Identify which cell holds the provided text, then report its [x, y] central coordinate. 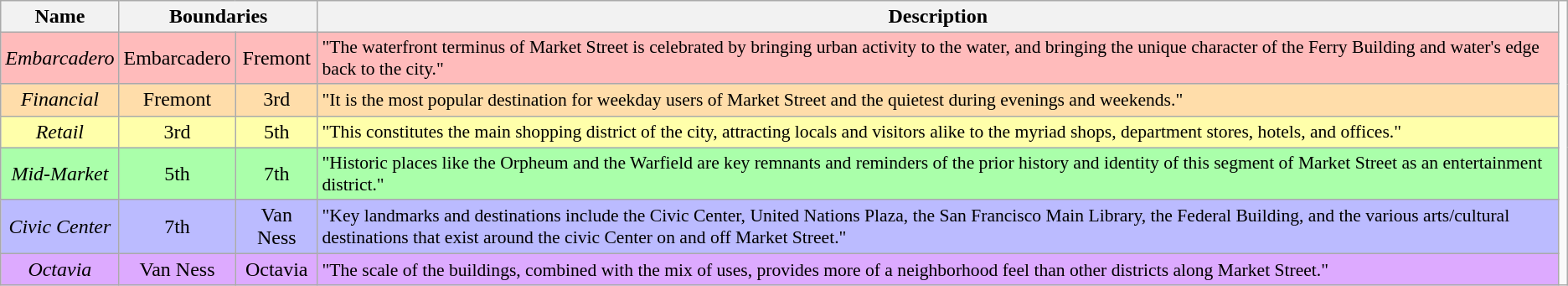
Mid-Market [60, 173]
Civic Center [60, 226]
Description [938, 17]
Name [60, 17]
Financial [60, 100]
Boundaries [218, 17]
Retail [60, 132]
"It is the most popular destination for weekday users of Market Street and the quietest during evenings and weekends." [938, 100]
"The scale of the buildings, combined with the mix of uses, provides more of a neighborhood feel than other districts along Market Street." [938, 269]
